Return the [X, Y] coordinate for the center point of the cell that contains the specified text.  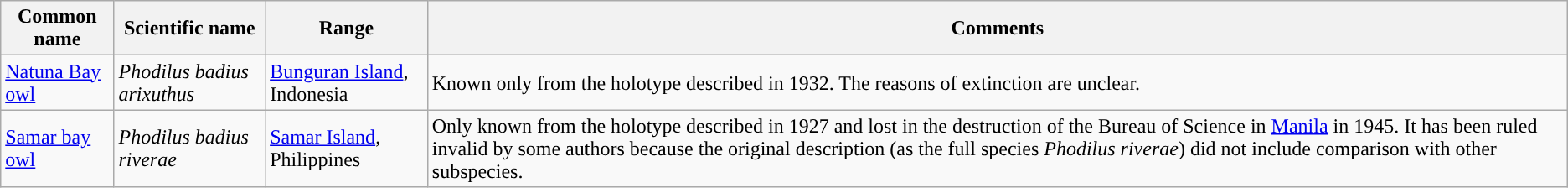
Samar Island, Philippines [347, 149]
Natuna Bay owl [57, 82]
Comments [997, 29]
Known only from the holotype described in 1932. The reasons of extinction are unclear. [997, 82]
Phodilus badius riverae [189, 149]
Samar bay owl [57, 149]
Common name [57, 29]
Phodilus badius arixuthus [189, 82]
Scientific name [189, 29]
Range [347, 29]
Bunguran Island, Indonesia [347, 82]
